Search for the cell housing the specified text and yield its [X, Y] center coordinate. 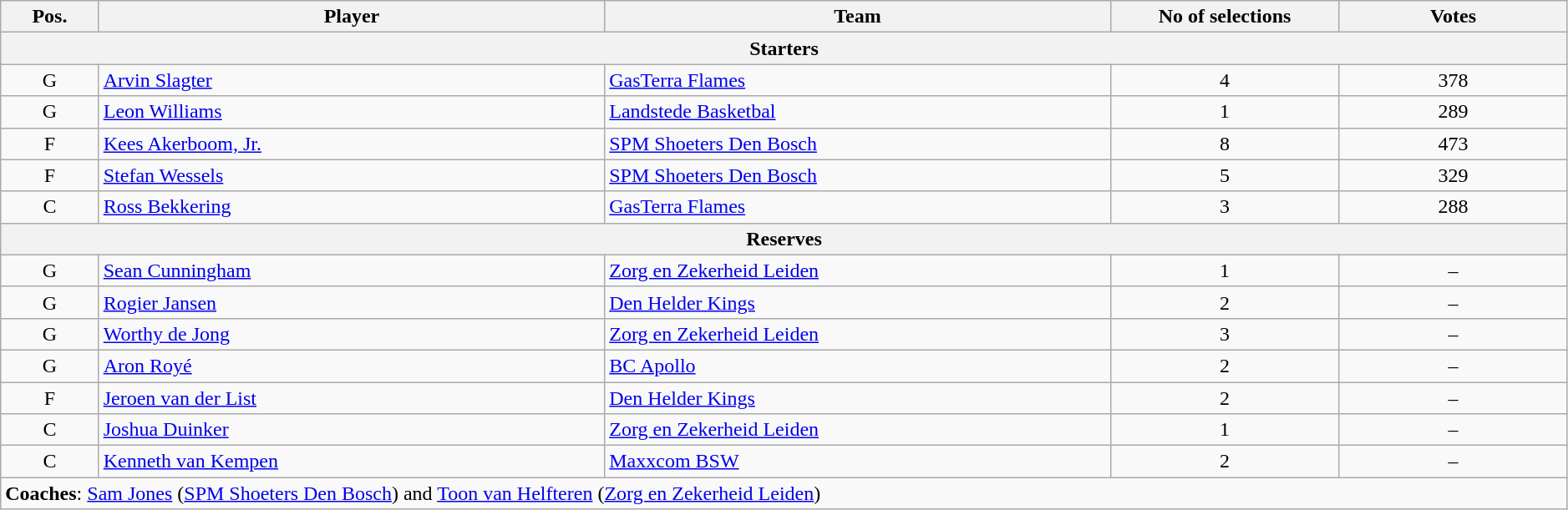
Worthy de Jong [352, 334]
329 [1454, 175]
289 [1454, 112]
5 [1225, 175]
Kenneth van Kempen [352, 462]
378 [1454, 80]
Votes [1454, 17]
No of selections [1225, 17]
Kees Akerboom, Jr. [352, 144]
Coaches: Sam Jones (SPM Shoeters Den Bosch) and Toon van Helfteren (Zorg en Zekerheid Leiden) [784, 493]
Joshua Duinker [352, 430]
Pos. [50, 17]
473 [1454, 144]
Reserves [784, 239]
Player [352, 17]
Ross Bekkering [352, 207]
Sean Cunningham [352, 270]
Jeroen van der List [352, 398]
Leon Williams [352, 112]
Maxxcom BSW [858, 462]
BC Apollo [858, 366]
Stefan Wessels [352, 175]
Landstede Basketbal [858, 112]
Arvin Slagter [352, 80]
8 [1225, 144]
288 [1454, 207]
4 [1225, 80]
Rogier Jansen [352, 302]
Aron Royé [352, 366]
Starters [784, 48]
Team [858, 17]
